Identify which cell holds the provided text, then report its [x, y] central coordinate. 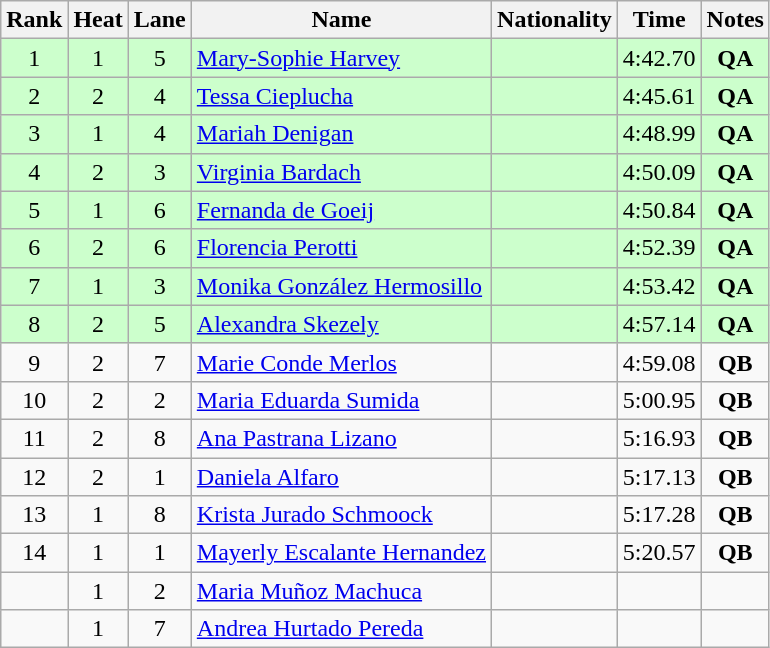
Lane [160, 20]
5:16.93 [659, 438]
Mayerly Escalante Hernandez [341, 553]
Andrea Hurtado Pereda [341, 629]
4:59.08 [659, 362]
5:17.13 [659, 477]
13 [34, 515]
4:48.99 [659, 134]
4:50.84 [659, 210]
Daniela Alfaro [341, 477]
10 [34, 400]
Tessa Cieplucha [341, 96]
Heat [98, 20]
4:42.70 [659, 58]
Nationality [555, 20]
14 [34, 553]
4:50.09 [659, 172]
4:52.39 [659, 248]
Time [659, 20]
5:20.57 [659, 553]
Rank [34, 20]
Alexandra Skezely [341, 324]
Name [341, 20]
4:53.42 [659, 286]
Maria Muñoz Machuca [341, 591]
Virginia Bardach [341, 172]
Maria Eduarda Sumida [341, 400]
Notes [735, 20]
4:45.61 [659, 96]
Florencia Perotti [341, 248]
Marie Conde Merlos [341, 362]
Fernanda de Goeij [341, 210]
Ana Pastrana Lizano [341, 438]
Krista Jurado Schmoock [341, 515]
11 [34, 438]
4:57.14 [659, 324]
Mary-Sophie Harvey [341, 58]
Monika González Hermosillo [341, 286]
5:17.28 [659, 515]
9 [34, 362]
12 [34, 477]
Mariah Denigan [341, 134]
5:00.95 [659, 400]
